From the cell containing the given text, extract its center point as [x, y] coordinate. 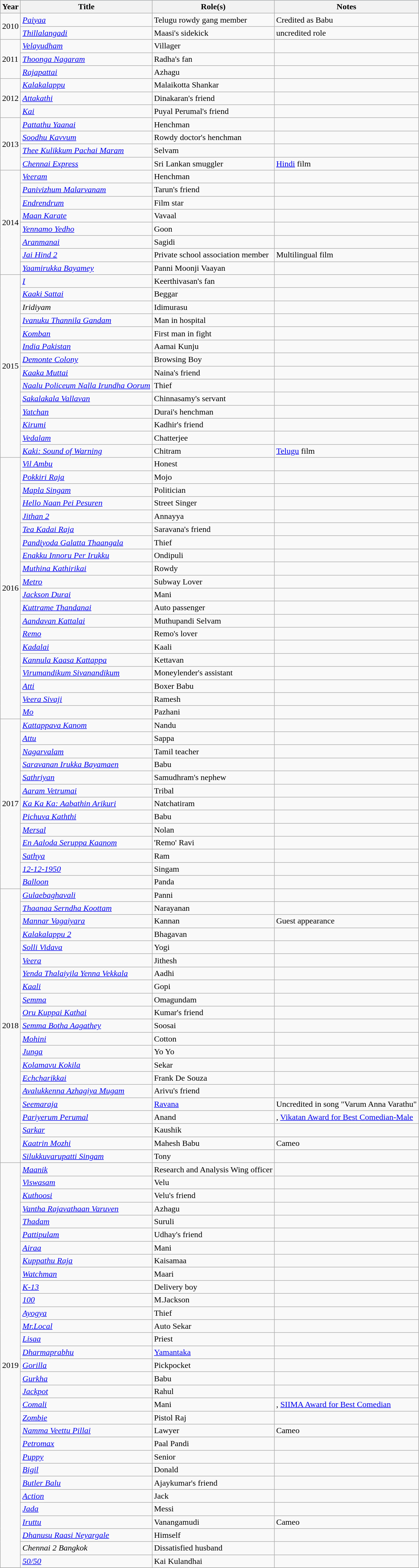
Telugu film [347, 451]
Tarun's friend [213, 190]
Sathya [87, 856]
Boxer Babu [213, 686]
Mo [87, 712]
Role(s) [213, 7]
Yaamirukka Bayamey [87, 268]
Comali [87, 1404]
Dharmaprabhu [87, 1352]
Muthupandi Selvam [213, 621]
En Aaloda Seruppa Kaanom [87, 843]
Namma Veettu Pillai [87, 1431]
Durai's henchman [213, 412]
Multilingual film [347, 255]
Subway Lover [213, 582]
Yennamo Yedho [87, 229]
Suruli [213, 1222]
Film star [213, 203]
Vavaal [213, 216]
Frank De Souza [213, 1078]
Title [87, 7]
Zombie [87, 1418]
2014 [10, 222]
Thee Kulikkum Pachai Maram [87, 150]
Cotton [213, 1039]
Jithesh [213, 960]
, SIIMA Award for Best Comedian [347, 1404]
Dissatisfied husband [213, 1548]
Ka Ka Ka: Aabathin Arikuri [87, 804]
Lisaa [87, 1339]
Rowdy [213, 568]
Panni Moonji Vaayan [213, 268]
Soodhu Kavvum [87, 137]
Rahul [213, 1391]
Jack [213, 1496]
Kadalai [87, 647]
I [87, 281]
2016 [10, 588]
Ajaykumar's friend [213, 1483]
Omagundam [213, 1000]
Endrendrum [87, 203]
Nandu [213, 725]
Kumar's friend [213, 1013]
uncredited role [347, 33]
Thoonga Nagaram [87, 59]
Kuttrame Thandanai [87, 608]
Velu [213, 1182]
Velayudham [87, 46]
M.Jackson [213, 1300]
Arivu's friend [213, 1091]
Samudhram's nephew [213, 777]
Ravana [213, 1104]
Hindi film [347, 164]
Avalukkenna Azhagiya Mugam [87, 1091]
Tamil teacher [213, 751]
Kettavan [213, 660]
Mannar Vagaiyara [87, 921]
Rowdy doctor's henchman [213, 137]
Solli Vidava [87, 947]
Ondipuli [213, 555]
Kuppathu Raja [87, 1261]
Sathriyan [87, 777]
Kalakalappu [87, 85]
Malaikotta Shankar [213, 85]
Action [87, 1496]
Man in hospital [213, 320]
Delivery boy [213, 1287]
Mersal [87, 830]
Gopi [213, 986]
Research and Analysis Wing officer [213, 1169]
Saravana's friend [213, 529]
Paiyaa [87, 20]
Narayanan [213, 908]
Yogi [213, 947]
Soosai [213, 1026]
Year [10, 7]
Tony [213, 1156]
Viswasam [87, 1182]
Silukkuvarupatti Singam [87, 1156]
Iruttu [87, 1522]
Aamai Kunju [213, 346]
Vedalam [87, 438]
Seemaraja [87, 1104]
Chatterjee [213, 438]
Ayogya [87, 1313]
2010 [10, 26]
Airaa [87, 1248]
Muthina Kathirikai [87, 568]
Kaki: Sound of Warning [87, 451]
Chitram [213, 451]
Ramesh [213, 699]
Bigil [87, 1470]
Enakku Innoru Per Irukku [87, 555]
Dinakaran's friend [213, 98]
Kaushik [213, 1130]
Radha's fan [213, 59]
Puppy [87, 1457]
Vil Ambu [87, 464]
Panni [213, 895]
Telugu rowdy gang member [213, 20]
Demonte Colony [87, 359]
Butler Balu [87, 1483]
Nagarvalam [87, 751]
Pazhani [213, 712]
Watchman [87, 1274]
Private school association member [213, 255]
Aandavan Kattalai [87, 621]
Ivanuku Thannila Gandam [87, 320]
Thillalangadi [87, 33]
Moneylender's assistant [213, 673]
Echcharikkai [87, 1078]
Kannula Kaasa Kattappa [87, 660]
Chennai 2 Bangkok [87, 1548]
Jada [87, 1509]
Goon [213, 229]
Pariyerum Perumal [87, 1117]
Kolamavu Kokila [87, 1065]
Maari [213, 1274]
Gurkha [87, 1378]
Kattappava Kanom [87, 725]
Jackson Durai [87, 595]
Hello Naan Pei Pesuren [87, 503]
Sekar [213, 1065]
Jackpot [87, 1391]
Komban [87, 333]
Saravanan Irukka Bayamaen [87, 764]
Pandiyoda Galatta Thaangala [87, 542]
Credited as Babu [347, 20]
Maanik [87, 1169]
Kirumi [87, 425]
Tea Kadai Raja [87, 529]
Semma [87, 1000]
Browsing Boy [213, 359]
Yamantaka [213, 1352]
Iridiyam [87, 307]
Mohini [87, 1039]
Beggar [213, 294]
Thaanaa Serndha Koottam [87, 908]
Mapla Singam [87, 490]
Yatchan [87, 412]
First man in fight [213, 333]
Auto passenger [213, 608]
Keerthivasan's fan [213, 281]
Vantha Rajavathaan Varuven [87, 1208]
Singam [213, 869]
Himself [213, 1535]
Kaaka Muttai [87, 372]
Honest [213, 464]
Yenda Thalaiyila Yenna Vekkala [87, 973]
Petromax [87, 1444]
Remo's lover [213, 634]
Sakalakala Vallavan [87, 399]
Street Singer [213, 503]
Bhagavan [213, 934]
Kadhir's friend [213, 425]
Aadhi [213, 973]
Veeram [87, 177]
2019 [10, 1365]
Yo Yo [213, 1052]
Gulaebaghavali [87, 895]
Vanangamudi [213, 1522]
Priest [213, 1339]
Sagidi [213, 242]
Senior [213, 1457]
Ram [213, 856]
, Vikatan Award for Best Comedian-Male [347, 1117]
Pattathu Yaanai [87, 124]
Notes [347, 7]
Pattipulam [87, 1235]
Virumandikum Sivanandikum [87, 673]
Guest appearance [347, 921]
Auto Sekar [213, 1326]
Politician [213, 490]
Pichuva Kaththi [87, 817]
Kai Kulandhai [213, 1561]
Jai Hind 2 [87, 255]
Idimurasu [213, 307]
Kai [87, 111]
Atti [87, 686]
India Pakistan [87, 346]
Aaram Vetrumai [87, 790]
Pokkiri Raja [87, 477]
Panivizhum Malarvanam [87, 190]
Natchatiram [213, 804]
Annayya [213, 516]
Veera [87, 960]
Sarkar [87, 1130]
Veera Sivaji [87, 699]
Naalu Policeum Nalla Irundha Oorum [87, 386]
2018 [10, 1025]
Balloon [87, 882]
2013 [10, 144]
Naina's friend [213, 372]
Kalakalappu 2 [87, 934]
Anand [213, 1117]
Attu [87, 738]
Metro [87, 582]
Mojo [213, 477]
100 [87, 1300]
K-13 [87, 1287]
Rajapattai [87, 72]
Lawyer [213, 1431]
2011 [10, 59]
Nolan [213, 830]
Remo [87, 634]
Tribal [213, 790]
Kuthoosi [87, 1195]
Sappa [213, 738]
2017 [10, 804]
Thadam [87, 1222]
2015 [10, 366]
'Remo' Ravi [213, 843]
Velu's friend [213, 1195]
Oru Kuppai Kathai [87, 1013]
Mr.Local [87, 1326]
Jithan 2 [87, 516]
50/50 [87, 1561]
Maan Karate [87, 216]
Kannan [213, 921]
Chennai Express [87, 164]
12-12-1950 [87, 869]
Messi [213, 1509]
Uncredited in song "Varum Anna Varathu" [347, 1104]
Junga [87, 1052]
Kaisamaa [213, 1261]
Dhanusu Raasi Neyargale [87, 1535]
Panda [213, 882]
Semma Botha Aagathey [87, 1026]
Selvam [213, 150]
Attakathi [87, 98]
Puyal Perumal's friend [213, 111]
Sri Lankan smuggler [213, 164]
Kaatrin Mozhi [87, 1143]
Donald [213, 1470]
Aranmanai [87, 242]
Villager [213, 46]
Udhay's friend [213, 1235]
2012 [10, 98]
Mahesh Babu [213, 1143]
Pistol Raj [213, 1418]
Kaaki Sattai [87, 294]
Gorilla [87, 1365]
Chinnasamy's servant [213, 399]
Maasi's sidekick [213, 33]
Paal Pandi [213, 1444]
Pickpocket [213, 1365]
